Determine the (x, y) coordinate at the center of the cell enclosing the given text.  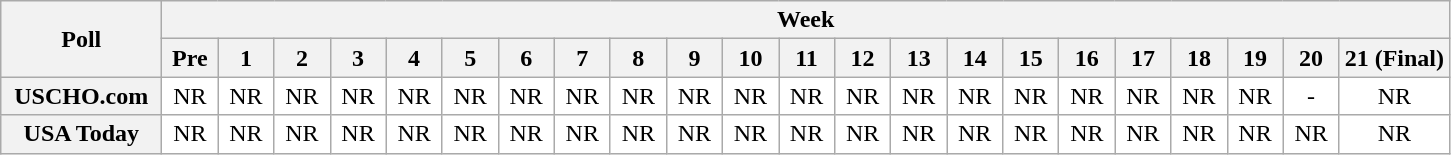
19 (1255, 58)
18 (1199, 58)
Poll (82, 39)
9 (694, 58)
4 (414, 58)
15 (1031, 58)
Pre (190, 58)
11 (806, 58)
16 (1087, 58)
7 (582, 58)
8 (638, 58)
21 (Final) (1394, 58)
USA Today (82, 134)
USCHO.com (82, 96)
12 (863, 58)
10 (750, 58)
2 (302, 58)
13 (919, 58)
Week (806, 20)
17 (1143, 58)
1 (246, 58)
14 (975, 58)
20 (1311, 58)
6 (526, 58)
3 (358, 58)
5 (470, 58)
- (1311, 96)
